Locate the cell with the specified text and output its (x, y) center coordinate. 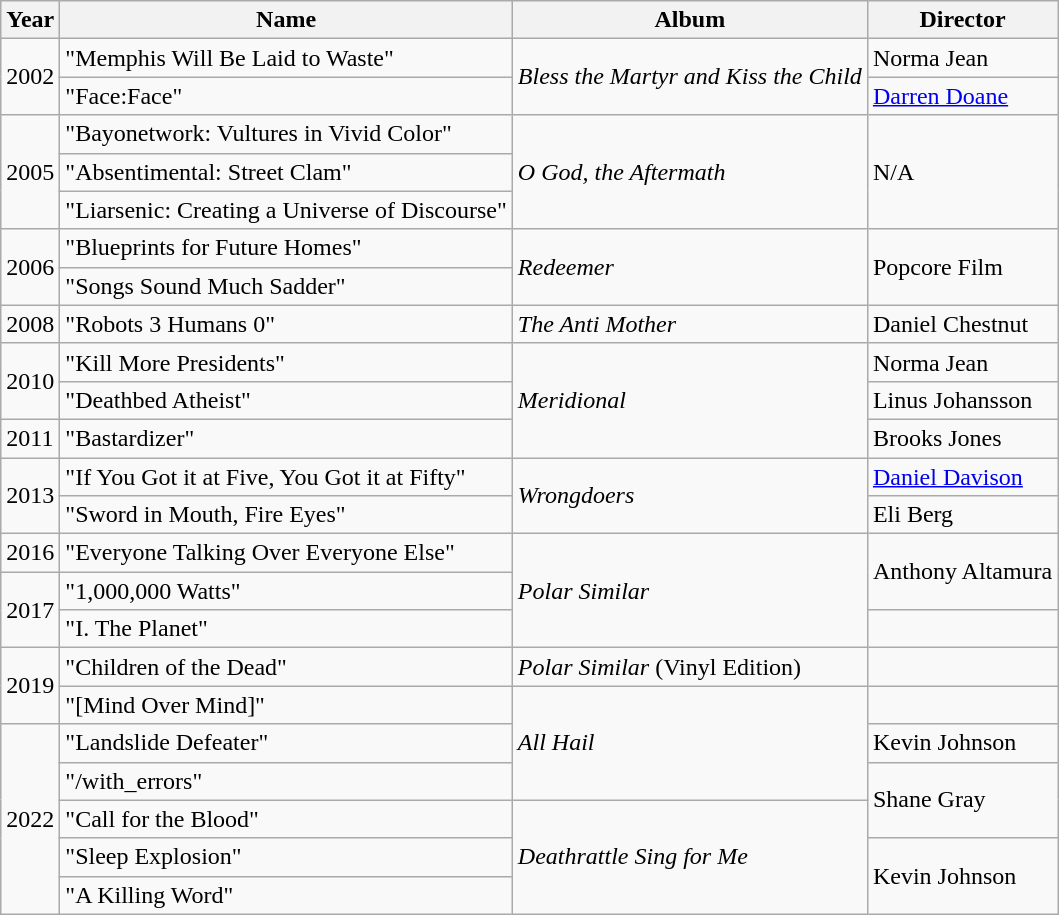
2022 (30, 819)
The Anti Mother (690, 324)
"Landslide Defeater" (286, 743)
O God, the Aftermath (690, 172)
Year (30, 20)
2006 (30, 267)
Daniel Chestnut (962, 324)
"If You Got it at Five, You Got it at Fifty" (286, 477)
Popcore Film (962, 267)
Deathrattle Sing for Me (690, 857)
"Blueprints for Future Homes" (286, 248)
Brooks Jones (962, 438)
"Memphis Will Be Laid to Waste" (286, 58)
2019 (30, 686)
Director (962, 20)
"1,000,000 Watts" (286, 591)
Daniel Davison (962, 477)
"Kill More Presidents" (286, 362)
2017 (30, 610)
Meridional (690, 400)
"Children of the Dead" (286, 667)
"Sword in Mouth, Fire Eyes" (286, 515)
2010 (30, 381)
"Everyone Talking Over Everyone Else" (286, 553)
Eli Berg (962, 515)
Anthony Altamura (962, 572)
Name (286, 20)
"Bayonetwork: Vultures in Vivid Color" (286, 134)
2011 (30, 438)
2008 (30, 324)
"Robots 3 Humans 0" (286, 324)
"Liarsenic: Creating a Universe of Discourse" (286, 210)
Album (690, 20)
All Hail (690, 743)
2005 (30, 172)
Linus Johansson (962, 400)
"[Mind Over Mind]" (286, 705)
"Deathbed Atheist" (286, 400)
"A Killing Word" (286, 895)
Darren Doane (962, 96)
Wrongdoers (690, 496)
2013 (30, 496)
N/A (962, 172)
"I. The Planet" (286, 629)
"Call for the Blood" (286, 819)
"Sleep Explosion" (286, 857)
Bless the Martyr and Kiss the Child (690, 77)
"/with_errors" (286, 781)
Shane Gray (962, 800)
Redeemer (690, 267)
2016 (30, 553)
"Face:Face" (286, 96)
2002 (30, 77)
"Songs Sound Much Sadder" (286, 286)
"Bastardizer" (286, 438)
Polar Similar (Vinyl Edition) (690, 667)
Polar Similar (690, 591)
"Absentimental: Street Clam" (286, 172)
